Provide the [x, y] coordinate of the cell's center where the given text is located.  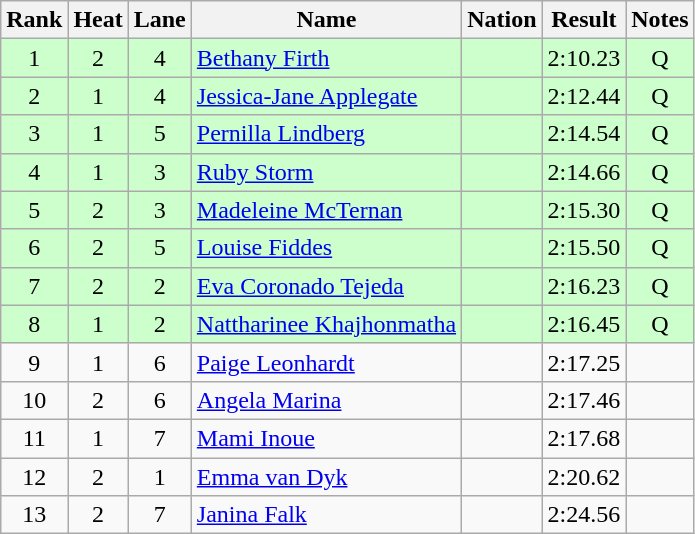
2:15.50 [584, 248]
Jessica-Jane Applegate [326, 96]
Heat [98, 20]
Louise Fiddes [326, 248]
2:10.23 [584, 58]
Nattharinee Khajhonmatha [326, 324]
Lane [160, 20]
2:17.25 [584, 362]
Madeleine McTernan [326, 210]
10 [34, 400]
2:17.68 [584, 438]
2:20.62 [584, 477]
2:12.44 [584, 96]
Result [584, 20]
Pernilla Lindberg [326, 134]
2:16.23 [584, 286]
Janina Falk [326, 515]
Name [326, 20]
13 [34, 515]
Nation [502, 20]
Emma van Dyk [326, 477]
9 [34, 362]
2:15.30 [584, 210]
Eva Coronado Tejeda [326, 286]
Bethany Firth [326, 58]
11 [34, 438]
12 [34, 477]
2:14.54 [584, 134]
2:14.66 [584, 172]
2:17.46 [584, 400]
8 [34, 324]
Notes [660, 20]
Angela Marina [326, 400]
2:16.45 [584, 324]
Rank [34, 20]
Ruby Storm [326, 172]
Mami Inoue [326, 438]
2:24.56 [584, 515]
Paige Leonhardt [326, 362]
